Locate the cell with the specified text and output its (x, y) center coordinate. 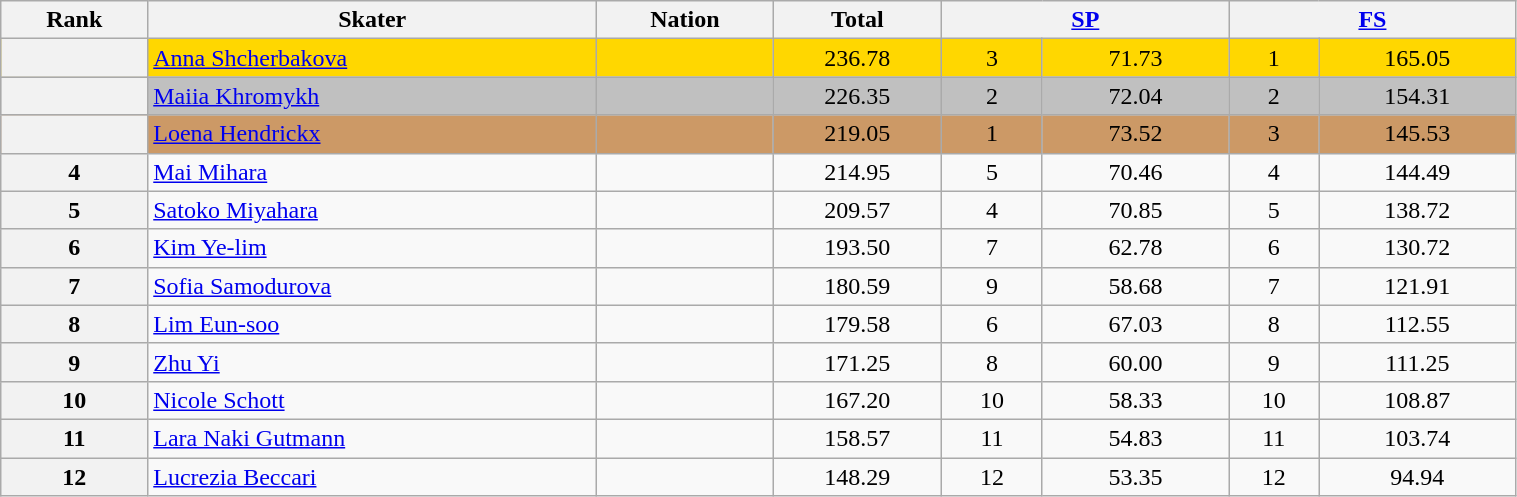
179.58 (858, 324)
144.49 (1418, 172)
60.00 (1136, 362)
58.33 (1136, 400)
Kim Ye-lim (372, 248)
94.94 (1418, 477)
145.53 (1418, 134)
72.04 (1136, 96)
121.91 (1418, 286)
Lucrezia Beccari (372, 477)
103.74 (1418, 438)
Maiia Khromykh (372, 96)
Lim Eun-soo (372, 324)
138.72 (1418, 210)
108.87 (1418, 400)
Satoko Miyahara (372, 210)
Anna Shcherbakova (372, 58)
180.59 (858, 286)
Skater (372, 20)
Zhu Yi (372, 362)
Rank (74, 20)
70.46 (1136, 172)
73.52 (1136, 134)
226.35 (858, 96)
171.25 (858, 362)
219.05 (858, 134)
Mai Mihara (372, 172)
58.68 (1136, 286)
Lara Naki Gutmann (372, 438)
236.78 (858, 58)
193.50 (858, 248)
53.35 (1136, 477)
71.73 (1136, 58)
Loena Hendrickx (372, 134)
FS (1372, 20)
SP (1086, 20)
111.25 (1418, 362)
154.31 (1418, 96)
Sofia Samodurova (372, 286)
130.72 (1418, 248)
209.57 (858, 210)
Nicole Schott (372, 400)
54.83 (1136, 438)
67.03 (1136, 324)
62.78 (1136, 248)
Total (858, 20)
214.95 (858, 172)
167.20 (858, 400)
158.57 (858, 438)
165.05 (1418, 58)
70.85 (1136, 210)
148.29 (858, 477)
Nation (685, 20)
112.55 (1418, 324)
